Search for the cell housing the specified text and yield its [X, Y] center coordinate. 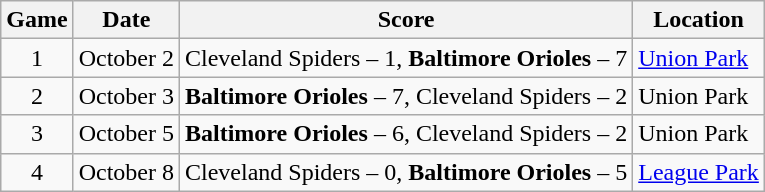
2 [37, 96]
Date [126, 20]
Game [37, 20]
3 [37, 134]
October 2 [126, 58]
1 [37, 58]
Location [699, 20]
4 [37, 172]
Score [406, 20]
October 3 [126, 96]
Baltimore Orioles – 7, Cleveland Spiders – 2 [406, 96]
October 5 [126, 134]
Cleveland Spiders – 1, Baltimore Orioles – 7 [406, 58]
League Park [699, 172]
Cleveland Spiders – 0, Baltimore Orioles – 5 [406, 172]
October 8 [126, 172]
Baltimore Orioles – 6, Cleveland Spiders – 2 [406, 134]
